Locate the cell with the specified text and output its [x, y] center coordinate. 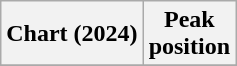
Chart (2024) [72, 34]
Peakposition [189, 34]
